Locate the cell with the specified text and output its (x, y) center coordinate. 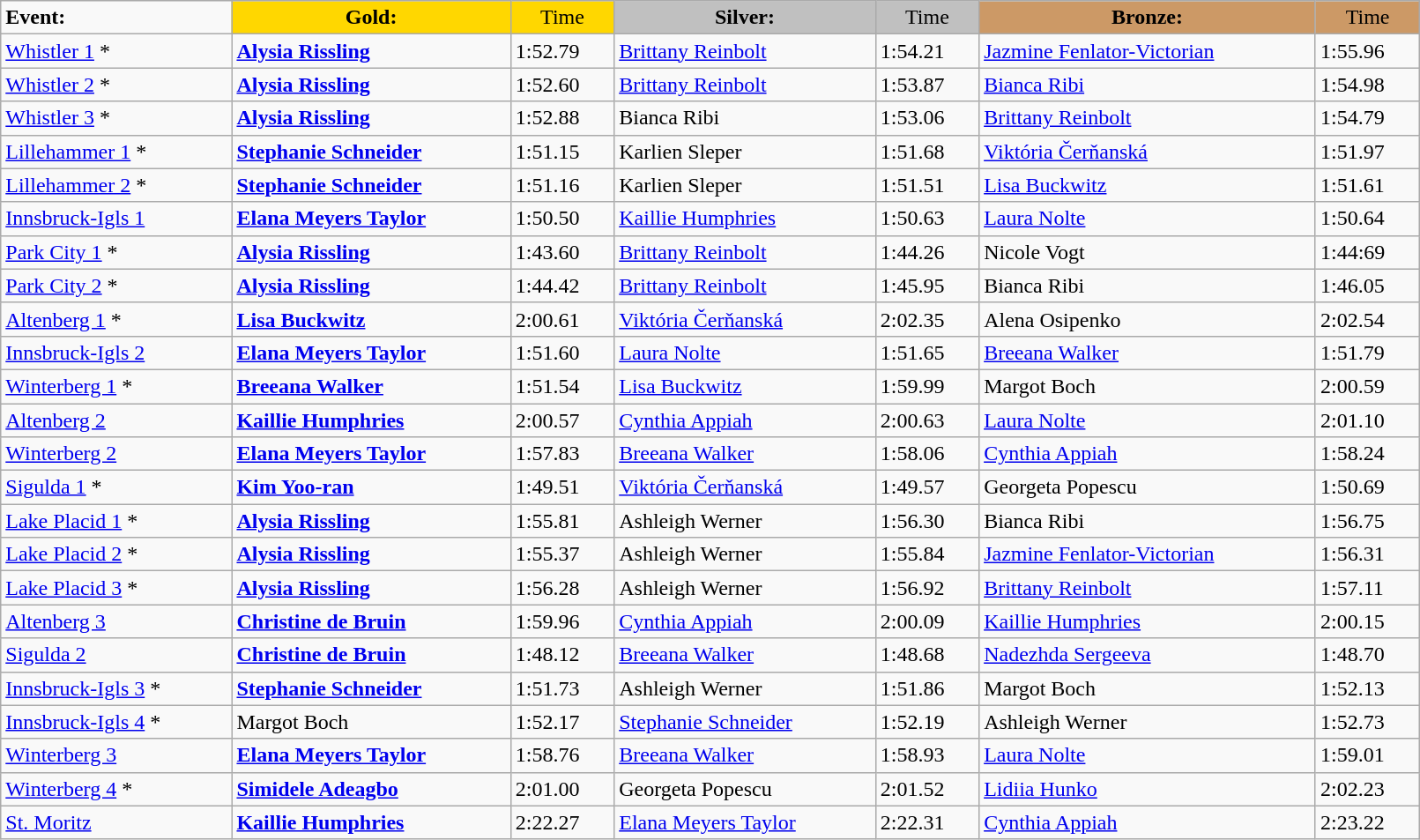
2:22.27 (562, 822)
Innsbruck-Igls 4 * (116, 722)
1:53.87 (927, 85)
Kim Yoo-ran (371, 487)
1:51.61 (1367, 185)
1:53.06 (927, 118)
Sigulda 1 * (116, 487)
Lidiia Hunko (1148, 789)
1:52.73 (1367, 722)
Altenberg 2 (116, 420)
1:56.75 (1367, 521)
1:51.86 (927, 688)
1:51.15 (562, 152)
Lake Placid 2 * (116, 554)
1:51.51 (927, 185)
1:54.98 (1367, 85)
2:01.52 (927, 789)
1:43.60 (562, 252)
Lillehammer 1 * (116, 152)
1:44:69 (1367, 252)
2:00.57 (562, 420)
1:59.96 (562, 621)
1:51.60 (562, 353)
2:01.00 (562, 789)
Silver: (746, 18)
1:54.21 (927, 51)
1:55.84 (927, 554)
1:48.12 (562, 655)
Altenberg 3 (116, 621)
1:46.05 (1367, 286)
1:50.64 (1367, 219)
1:52.17 (562, 722)
1:50.63 (927, 219)
1:56.31 (1367, 554)
St. Moritz (116, 822)
1:54.79 (1367, 118)
2:22.31 (927, 822)
Alena Osipenko (1148, 319)
1:52.79 (562, 51)
2:02.54 (1367, 319)
1:50.50 (562, 219)
1:52.19 (927, 722)
1:55.96 (1367, 51)
1:56.92 (927, 588)
1:44.26 (927, 252)
Innsbruck-Igls 2 (116, 353)
Winterberg 1 * (116, 386)
1:44.42 (562, 286)
Whistler 2 * (116, 85)
2:00.59 (1367, 386)
1:58.24 (1367, 454)
1:51.73 (562, 688)
1:51.65 (927, 353)
Winterberg 3 (116, 755)
Sigulda 2 (116, 655)
1:45.95 (927, 286)
Gold: (371, 18)
Lillehammer 2 * (116, 185)
1:56.30 (927, 521)
Winterberg 4 * (116, 789)
2:00.09 (927, 621)
Bronze: (1148, 18)
Altenberg 1 * (116, 319)
1:51.79 (1367, 353)
2:01.10 (1367, 420)
2:02.23 (1367, 789)
1:49.57 (927, 487)
1:58.06 (927, 454)
2:00.63 (927, 420)
1:57.11 (1367, 588)
Park City 2 * (116, 286)
2:00.15 (1367, 621)
1:51.68 (927, 152)
Whistler 1 * (116, 51)
Nadezhda Sergeeva (1148, 655)
1:58.76 (562, 755)
Simidele Adeagbo (371, 789)
1:58.93 (927, 755)
Winterberg 2 (116, 454)
2:23.22 (1367, 822)
Event: (116, 18)
1:52.88 (562, 118)
1:52.60 (562, 85)
Lake Placid 1 * (116, 521)
1:56.28 (562, 588)
1:59.99 (927, 386)
1:51.97 (1367, 152)
Nicole Vogt (1148, 252)
1:49.51 (562, 487)
1:51.16 (562, 185)
1:52.13 (1367, 688)
1:50.69 (1367, 487)
1:59.01 (1367, 755)
Whistler 3 * (116, 118)
1:51.54 (562, 386)
2:02.35 (927, 319)
2:00.61 (562, 319)
Park City 1 * (116, 252)
1:55.81 (562, 521)
Lake Placid 3 * (116, 588)
1:55.37 (562, 554)
Innsbruck-Igls 1 (116, 219)
Innsbruck-Igls 3 * (116, 688)
1:57.83 (562, 454)
1:48.70 (1367, 655)
1:48.68 (927, 655)
